Provide the (x, y) coordinate of the cell's center where the given text is located.  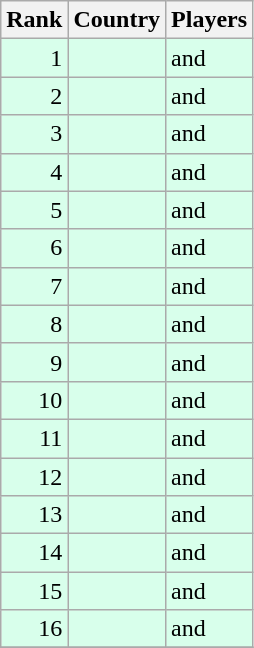
9 (34, 362)
16 (34, 629)
7 (34, 286)
2 (34, 96)
Rank (34, 20)
4 (34, 172)
10 (34, 400)
5 (34, 210)
12 (34, 477)
14 (34, 553)
15 (34, 591)
13 (34, 515)
11 (34, 438)
3 (34, 134)
Players (210, 20)
6 (34, 248)
Country (117, 20)
8 (34, 324)
1 (34, 58)
